Detect which cell encompasses the target text, then output its (x, y) center coordinate. 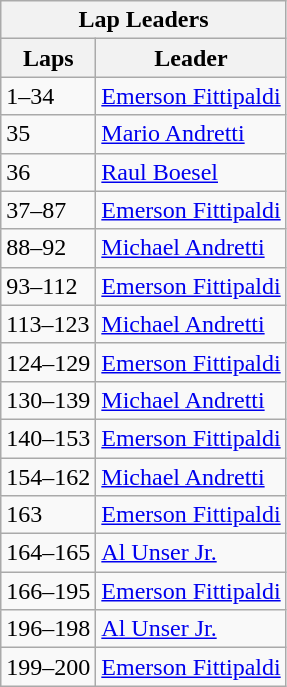
Laps (48, 58)
37–87 (48, 210)
113–123 (48, 324)
196–198 (48, 629)
163 (48, 515)
Raul Boesel (191, 172)
164–165 (48, 553)
93–112 (48, 286)
Lap Leaders (144, 20)
Leader (191, 58)
Mario Andretti (191, 134)
154–162 (48, 477)
140–153 (48, 438)
130–139 (48, 400)
199–200 (48, 667)
1–34 (48, 96)
88–92 (48, 248)
35 (48, 134)
166–195 (48, 591)
124–129 (48, 362)
36 (48, 172)
